Detect which cell encompasses the target text, then output its (x, y) center coordinate. 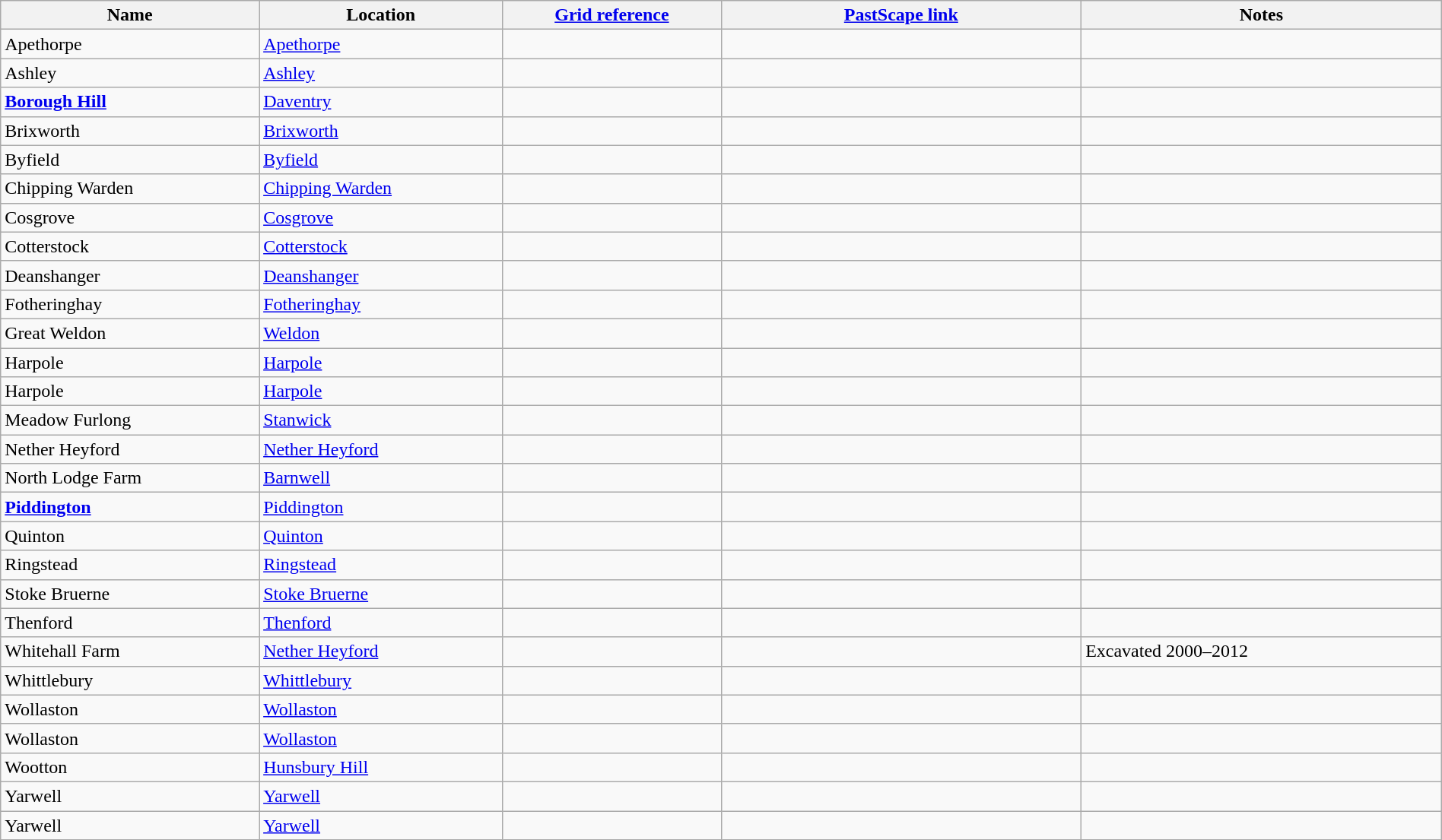
Name (130, 15)
Daventry (381, 102)
Stanwick (381, 420)
Whitehall Farm (130, 651)
Grid reference (611, 15)
Hunsbury Hill (381, 767)
Barnwell (381, 478)
Location (381, 15)
Excavated 2000–2012 (1262, 651)
North Lodge Farm (130, 478)
Meadow Furlong (130, 420)
Notes (1262, 15)
PastScape link (901, 15)
Weldon (381, 333)
Borough Hill (130, 102)
Great Weldon (130, 333)
Wootton (130, 767)
